Determine the (X, Y) coordinate at the center of the cell enclosing the given text.  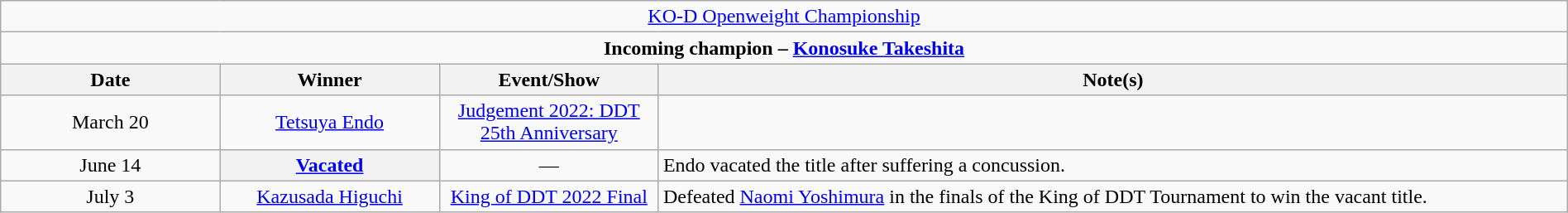
Note(s) (1113, 80)
Winner (329, 80)
KO-D Openweight Championship (784, 17)
March 20 (111, 123)
Kazusada Higuchi (329, 196)
Event/Show (549, 80)
— (549, 165)
July 3 (111, 196)
Defeated Naomi Yoshimura in the finals of the King of DDT Tournament to win the vacant title. (1113, 196)
Tetsuya Endo (329, 123)
June 14 (111, 165)
Vacated (329, 165)
Endo vacated the title after suffering a concussion. (1113, 165)
King of DDT 2022 Final (549, 196)
Date (111, 80)
Judgement 2022: DDT 25th Anniversary (549, 123)
Incoming champion – Konosuke Takeshita (784, 48)
